Identify which cell holds the provided text, then report its (x, y) central coordinate. 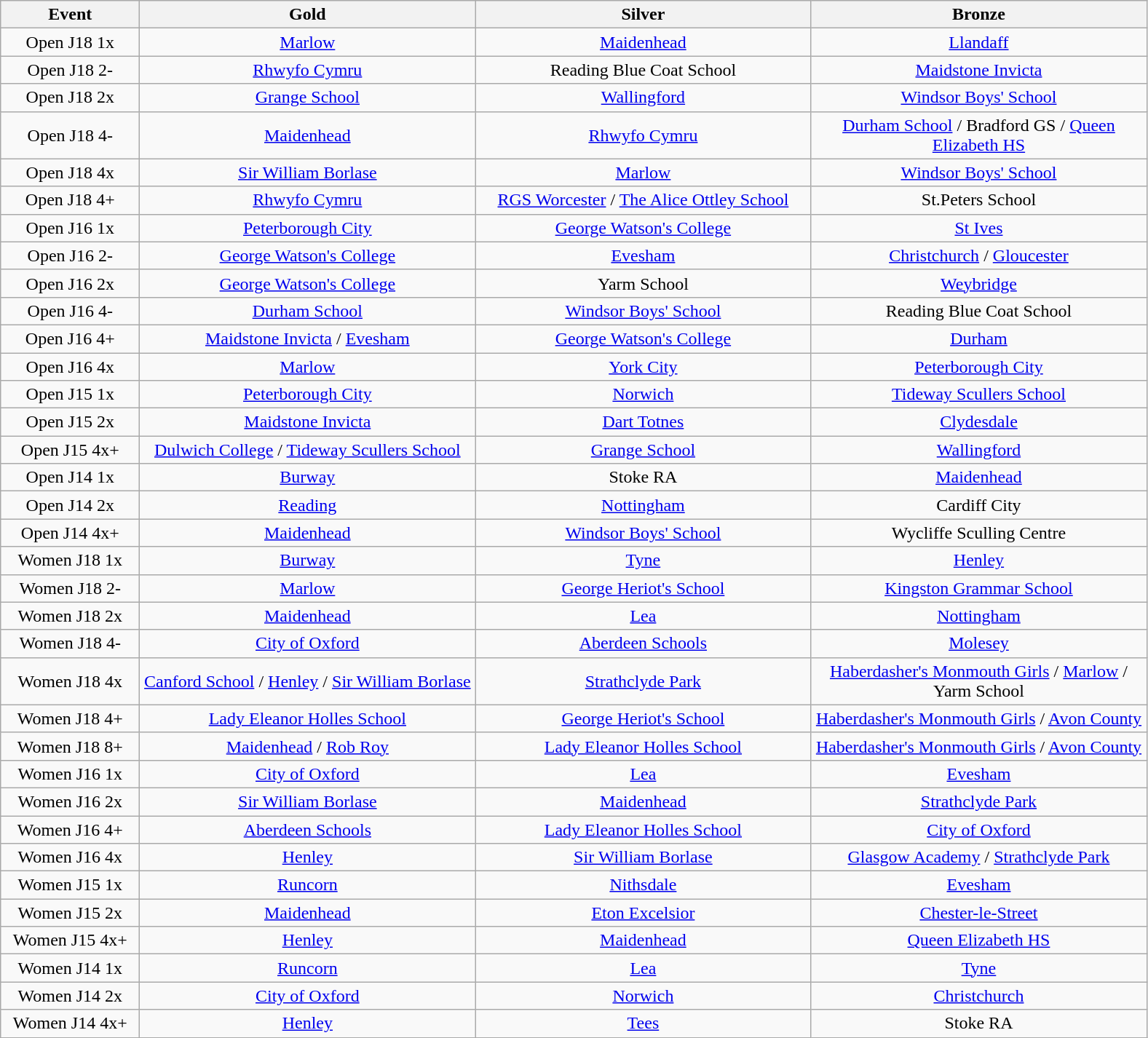
Open J16 1x (70, 228)
Christchurch / Gloucester (978, 255)
Tees (644, 1023)
Women J14 2x (70, 996)
Open J15 4x+ (70, 450)
Open J16 4x (70, 366)
Women J18 8+ (70, 746)
St.Peters School (978, 200)
Open J15 2x (70, 422)
Maidstone Invicta / Evesham (307, 338)
Open J14 4x+ (70, 533)
Open J18 4x (70, 173)
Open J18 4+ (70, 200)
Gold (307, 15)
Open J16 2x (70, 283)
Open J18 2x (70, 98)
Dart Totnes (644, 422)
Maidenhead / Rob Roy (307, 746)
Open J16 4+ (70, 338)
Women J18 4- (70, 643)
Llandaff (978, 42)
Open J14 2x (70, 505)
Chester-le-Street (978, 913)
Silver (644, 15)
Clydesdale (978, 422)
Dulwich College / Tideway Scullers School (307, 450)
Open J18 2- (70, 70)
Nithsdale (644, 885)
Open J18 1x (70, 42)
Durham School / Bradford GS / Queen Elizabeth HS (978, 135)
Women J16 2x (70, 801)
Women J18 2- (70, 588)
Women J16 4+ (70, 829)
Reading (307, 505)
Women J14 1x (70, 968)
Christchurch (978, 996)
Event (70, 15)
Durham (978, 338)
Open J18 4- (70, 135)
Glasgow Academy / Strathclyde Park (978, 857)
Eton Excelsior (644, 913)
Women J16 4x (70, 857)
Open J16 4- (70, 311)
Molesey (978, 643)
RGS Worcester / The Alice Ottley School (644, 200)
Open J15 1x (70, 395)
Women J18 4+ (70, 718)
Women J15 4x+ (70, 940)
St Ives (978, 228)
Women J15 2x (70, 913)
Weybridge (978, 283)
Women J18 2x (70, 616)
Haberdasher's Monmouth Girls / Marlow / Yarm School (978, 681)
Wycliffe Sculling Centre (978, 533)
Yarm School (644, 283)
Open J14 1x (70, 478)
Women J18 1x (70, 560)
Durham School (307, 311)
Women J16 1x (70, 774)
Kingston Grammar School (978, 588)
Open J16 2- (70, 255)
Women J18 4x (70, 681)
Canford School / Henley / Sir William Borlase (307, 681)
Bronze (978, 15)
Women J14 4x+ (70, 1023)
Women J15 1x (70, 885)
Cardiff City (978, 505)
Queen Elizabeth HS (978, 940)
Tideway Scullers School (978, 395)
York City (644, 366)
